Output the [x, y] coordinate of the center of the cell containing the given text.  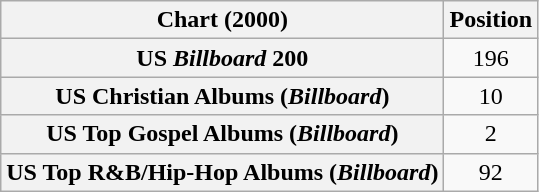
US Top R&B/Hip-Hop Albums (Billboard) [222, 172]
US Top Gospel Albums (Billboard) [222, 134]
Position [491, 20]
Chart (2000) [222, 20]
196 [491, 58]
US Billboard 200 [222, 58]
10 [491, 96]
2 [491, 134]
US Christian Albums (Billboard) [222, 96]
92 [491, 172]
